Determine the (x, y) coordinate at the center of the cell enclosing the given text.  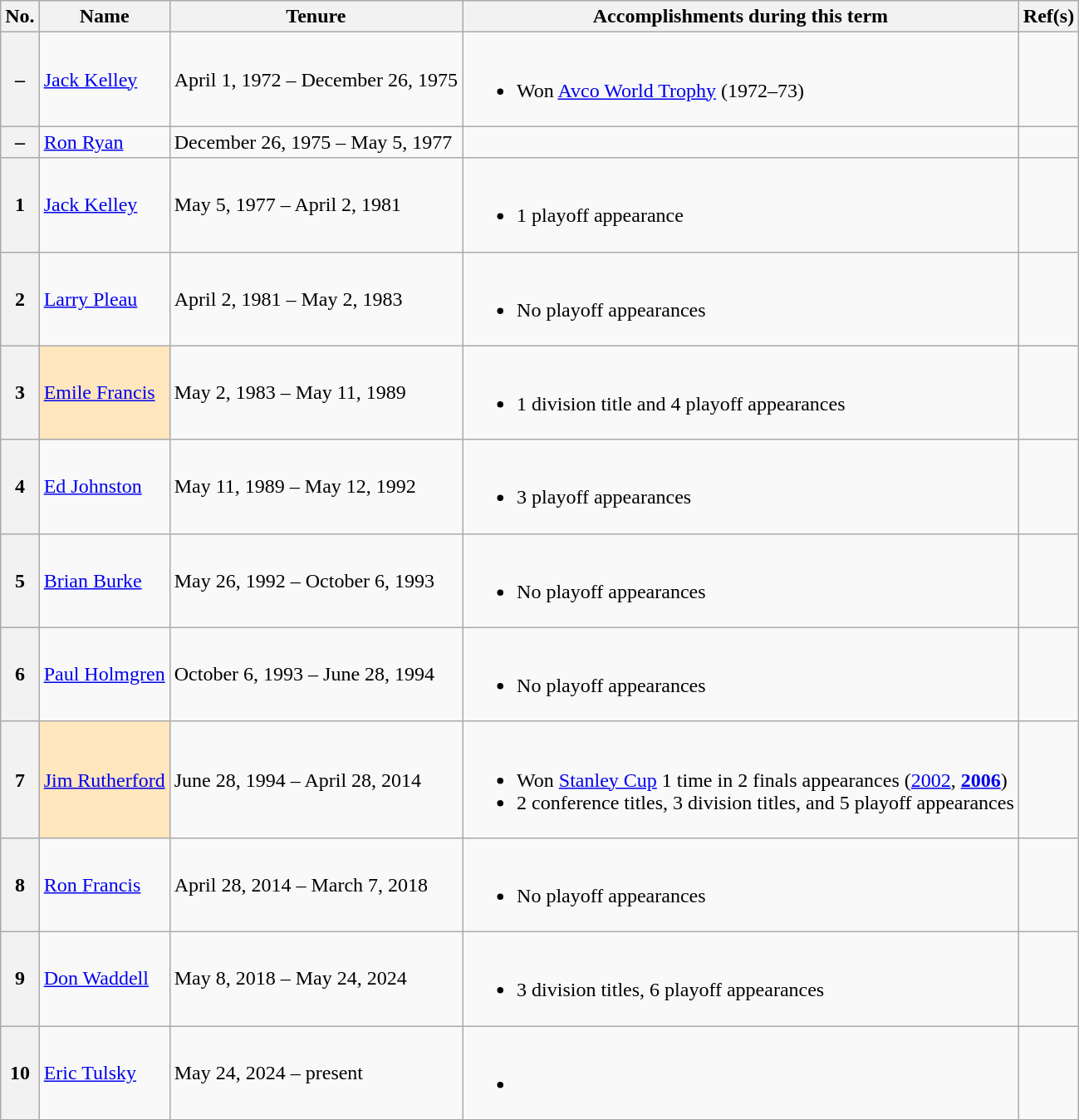
6 (20, 675)
April 2, 1981 – May 2, 1983 (316, 299)
Paul Holmgren (105, 675)
10 (20, 1072)
2 (20, 299)
Won Stanley Cup 1 time in 2 finals appearances (2002, 2006)2 conference titles, 3 division titles, and 5 playoff appearances (741, 779)
3 playoff appearances (741, 487)
Emile Francis (105, 392)
Don Waddell (105, 979)
1 playoff appearance (741, 204)
Won Avco World Trophy (1972–73) (741, 80)
Ron Francis (105, 884)
7 (20, 779)
May 24, 2024 – present (316, 1072)
June 28, 1994 – April 28, 2014 (316, 779)
No. (20, 17)
8 (20, 884)
May 8, 2018 – May 24, 2024 (316, 979)
Brian Burke (105, 580)
Ed Johnston (105, 487)
May 11, 1989 – May 12, 1992 (316, 487)
May 26, 1992 – October 6, 1993 (316, 580)
December 26, 1975 – May 5, 1977 (316, 142)
May 5, 1977 – April 2, 1981 (316, 204)
5 (20, 580)
9 (20, 979)
Ref(s) (1048, 17)
3 division titles, 6 playoff appearances (741, 979)
1 division title and 4 playoff appearances (741, 392)
3 (20, 392)
Name (105, 17)
Jim Rutherford (105, 779)
Larry Pleau (105, 299)
May 2, 1983 – May 11, 1989 (316, 392)
Tenure (316, 17)
October 6, 1993 – June 28, 1994 (316, 675)
Ron Ryan (105, 142)
April 1, 1972 – December 26, 1975 (316, 80)
1 (20, 204)
April 28, 2014 – March 7, 2018 (316, 884)
Eric Tulsky (105, 1072)
4 (20, 487)
Accomplishments during this term (741, 17)
